Determine the [X, Y] coordinate at the center of the cell enclosing the given text.  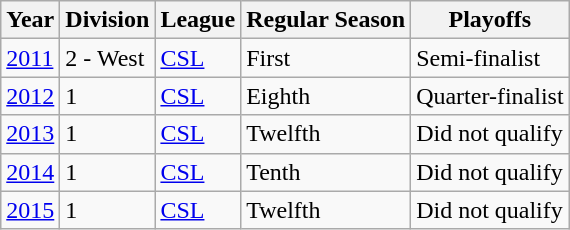
2 - West [108, 58]
Year [30, 20]
2014 [30, 172]
2013 [30, 134]
Division [108, 20]
2011 [30, 58]
Quarter-finalist [490, 96]
Tenth [326, 172]
League [198, 20]
2012 [30, 96]
2015 [30, 210]
Regular Season [326, 20]
First [326, 58]
Semi-finalist [490, 58]
Eighth [326, 96]
Playoffs [490, 20]
